Determine the [x, y] coordinate at the center of the cell enclosing the given text.  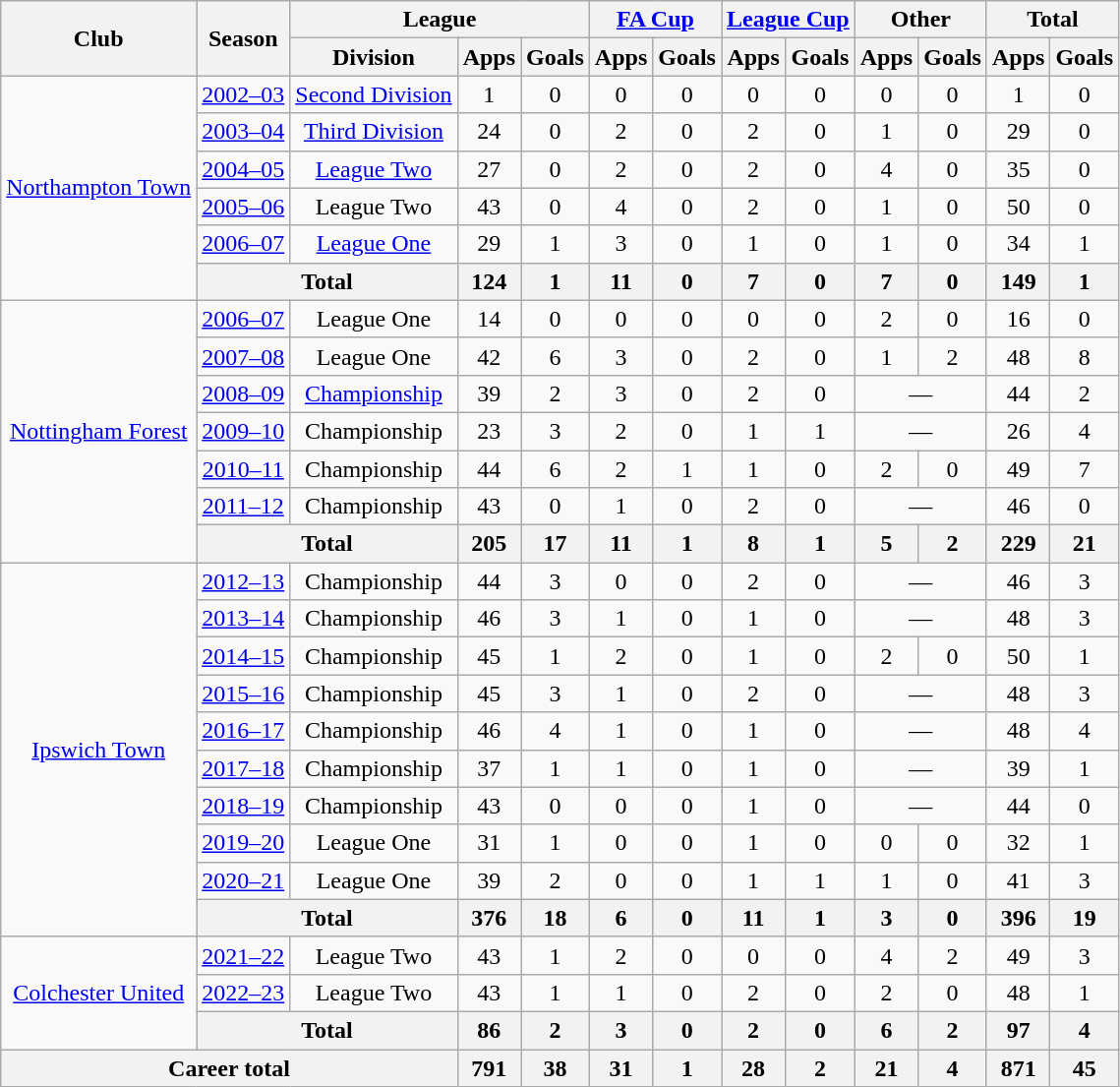
Nottingham Forest [98, 431]
2011–12 [244, 507]
18 [556, 918]
41 [1018, 880]
Northampton Town [98, 188]
2008–09 [244, 393]
97 [1018, 1030]
2015–16 [244, 694]
124 [489, 281]
Ipswich Town [98, 750]
23 [489, 431]
Division [374, 57]
396 [1018, 918]
Club [98, 38]
26 [1018, 431]
205 [489, 544]
2010–11 [244, 469]
Other [920, 20]
24 [489, 132]
27 [489, 169]
35 [1018, 169]
2022–23 [244, 993]
42 [489, 356]
34 [1018, 244]
2009–10 [244, 431]
5 [886, 544]
19 [1085, 918]
86 [489, 1030]
League [441, 20]
2002–03 [244, 94]
2004–05 [244, 169]
32 [1018, 843]
2016–17 [244, 731]
2020–21 [244, 880]
28 [753, 1067]
14 [489, 319]
2003–04 [244, 132]
376 [489, 918]
Second Division [374, 94]
16 [1018, 319]
2013–14 [244, 619]
229 [1018, 544]
2012–13 [244, 581]
Colchester United [98, 993]
17 [556, 544]
2017–18 [244, 768]
2007–08 [244, 356]
2021–22 [244, 955]
2019–20 [244, 843]
871 [1018, 1067]
Season [244, 38]
38 [556, 1067]
FA Cup [655, 20]
Third Division [374, 132]
League Cup [789, 20]
Career total [229, 1067]
791 [489, 1067]
2014–15 [244, 656]
2018–19 [244, 806]
37 [489, 768]
2005–06 [244, 207]
149 [1018, 281]
